Pinpoint the cell where the given text exists, returning its (x, y) midpoint coordinate. 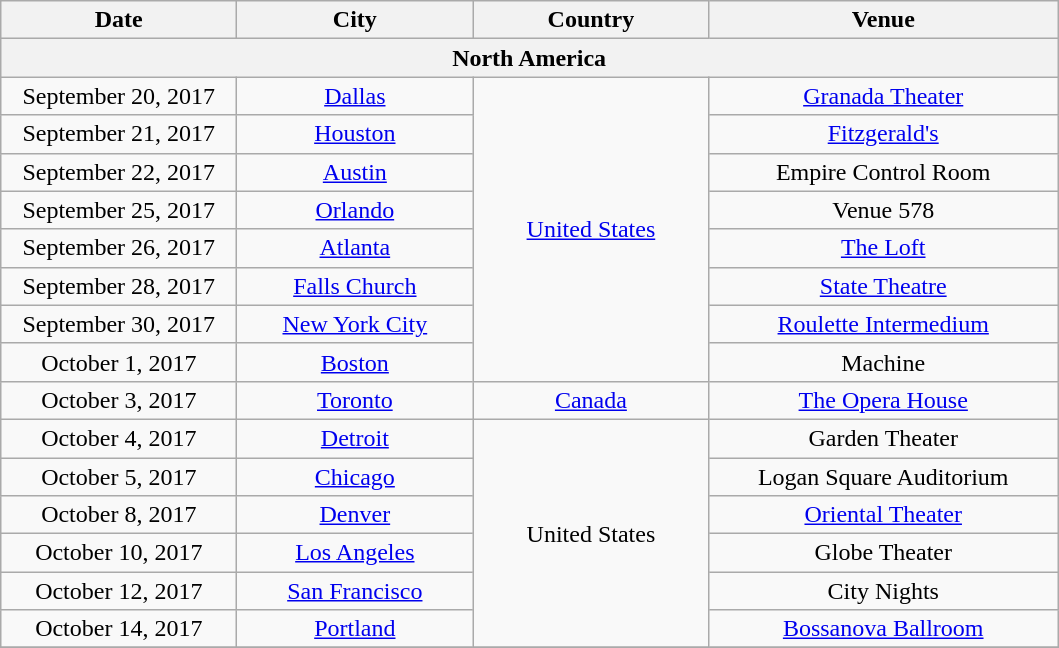
Date (119, 20)
Los Angeles (355, 553)
Venue (884, 20)
Logan Square Auditorium (884, 477)
September 21, 2017 (119, 134)
Portland (355, 629)
Detroit (355, 438)
September 20, 2017 (119, 96)
September 30, 2017 (119, 324)
Granada Theater (884, 96)
North America (530, 58)
Toronto (355, 400)
Chicago (355, 477)
Fitzgerald's (884, 134)
Boston (355, 362)
Austin (355, 172)
October 3, 2017 (119, 400)
State Theatre (884, 286)
Orlando (355, 210)
September 26, 2017 (119, 248)
Venue 578 (884, 210)
October 10, 2017 (119, 553)
Roulette Intermedium (884, 324)
City (355, 20)
Empire Control Room (884, 172)
Falls Church (355, 286)
Oriental Theater (884, 515)
October 4, 2017 (119, 438)
Canada (591, 400)
September 28, 2017 (119, 286)
October 8, 2017 (119, 515)
Denver (355, 515)
Atlanta (355, 248)
City Nights (884, 591)
Garden Theater (884, 438)
New York City (355, 324)
San Francisco (355, 591)
Globe Theater (884, 553)
October 5, 2017 (119, 477)
Houston (355, 134)
September 22, 2017 (119, 172)
September 25, 2017 (119, 210)
Machine (884, 362)
October 1, 2017 (119, 362)
The Loft (884, 248)
Bossanova Ballroom (884, 629)
Dallas (355, 96)
The Opera House (884, 400)
October 12, 2017 (119, 591)
October 14, 2017 (119, 629)
Country (591, 20)
